Pinpoint the cell where the given text exists, returning its (x, y) midpoint coordinate. 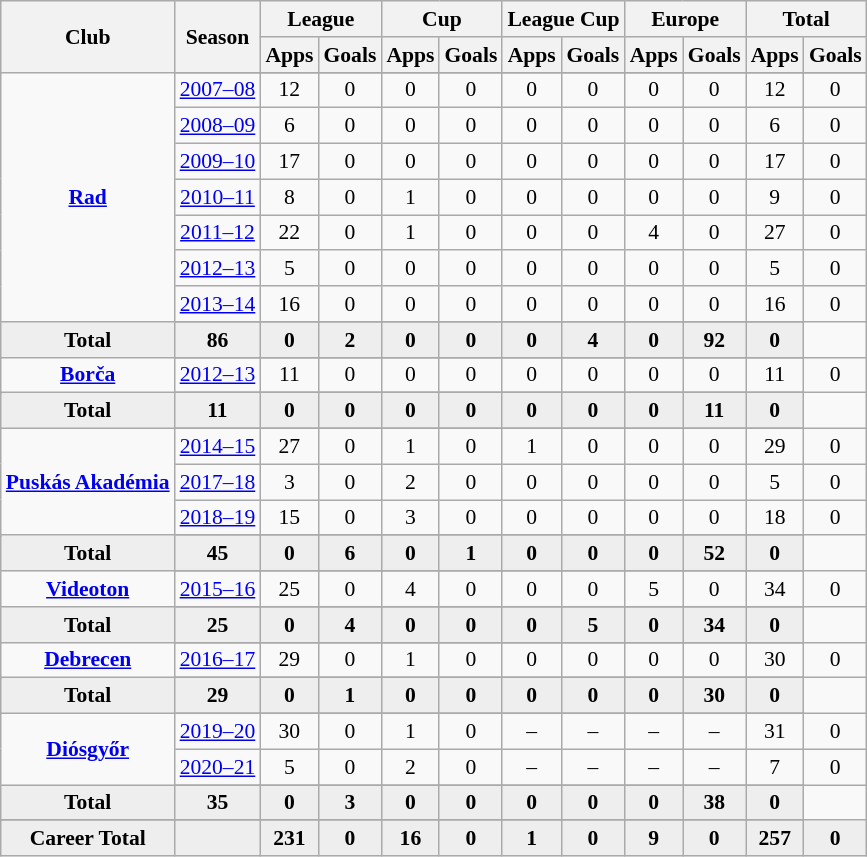
2013–14 (218, 304)
2017–18 (218, 482)
2014–15 (218, 447)
231 (289, 839)
Videoton (88, 589)
92 (714, 340)
8 (289, 197)
2019–20 (218, 732)
7 (775, 767)
League Cup (563, 19)
22 (289, 233)
Borča (88, 375)
Diósgyőr (88, 750)
45 (218, 554)
2009–10 (218, 162)
Debrecen (88, 660)
Puskás Akadémia (88, 482)
2020–21 (218, 767)
2016–17 (218, 660)
257 (775, 839)
2015–16 (218, 589)
Club (88, 36)
Cup (442, 19)
2008–09 (218, 126)
Europe (686, 19)
18 (775, 518)
Season (218, 36)
35 (218, 803)
Career Total (88, 839)
52 (714, 554)
38 (714, 803)
2010–11 (218, 197)
League (320, 19)
2018–19 (218, 518)
31 (775, 732)
2007–08 (218, 90)
2011–12 (218, 233)
Rad (88, 196)
15 (289, 518)
86 (218, 340)
